Return the (x, y) coordinate for the center point of the cell that contains the specified text.  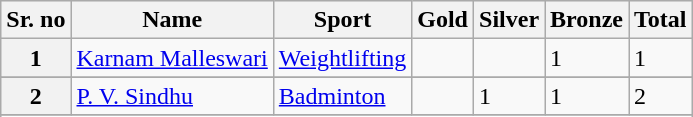
Karnam Malleswari (172, 58)
Badminton (342, 96)
Sport (342, 20)
P. V. Sindhu (172, 96)
Silver (510, 20)
Total (661, 20)
Name (172, 20)
Bronze (587, 20)
Sr. no (36, 20)
Gold (443, 20)
Weightlifting (342, 58)
